Detect which cell encompasses the target text, then output its (x, y) center coordinate. 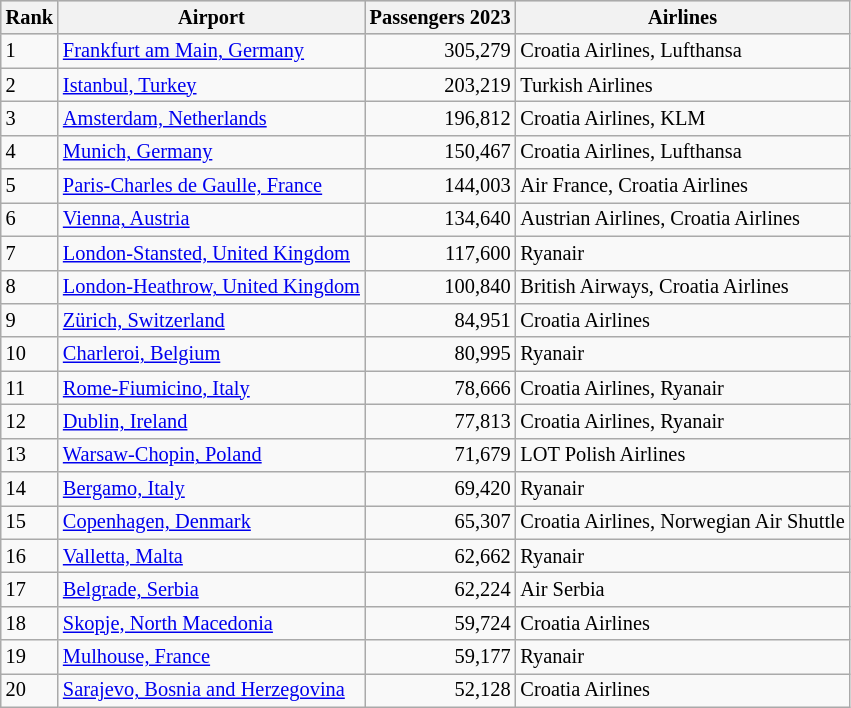
84,951 (440, 320)
59,724 (440, 623)
Rank (30, 17)
10 (30, 354)
Passengers 2023 (440, 17)
Copenhagen, Denmark (212, 522)
18 (30, 623)
62,662 (440, 556)
Rome-Fiumicino, Italy (212, 388)
Air France, Croatia Airlines (682, 186)
Austrian Airlines, Croatia Airlines (682, 219)
17 (30, 589)
British Airways, Croatia Airlines (682, 287)
16 (30, 556)
305,279 (440, 51)
150,467 (440, 152)
LOT Polish Airlines (682, 455)
203,219 (440, 85)
52,128 (440, 690)
7 (30, 253)
69,420 (440, 489)
Vienna, Austria (212, 219)
2 (30, 85)
Warsaw-Chopin, Poland (212, 455)
13 (30, 455)
62,224 (440, 589)
Air Serbia (682, 589)
Amsterdam, Netherlands (212, 118)
Munich, Germany (212, 152)
Istanbul, Turkey (212, 85)
5 (30, 186)
134,640 (440, 219)
Valletta, Malta (212, 556)
Turkish Airlines (682, 85)
London-Stansted, United Kingdom (212, 253)
6 (30, 219)
Bergamo, Italy (212, 489)
Airport (212, 17)
Frankfurt am Main, Germany (212, 51)
Airlines (682, 17)
117,600 (440, 253)
80,995 (440, 354)
London-Heathrow, United Kingdom (212, 287)
20 (30, 690)
4 (30, 152)
Paris-Charles de Gaulle, France (212, 186)
19 (30, 657)
11 (30, 388)
Croatia Airlines, KLM (682, 118)
Sarajevo, Bosnia and Herzegovina (212, 690)
100,840 (440, 287)
9 (30, 320)
196,812 (440, 118)
Charleroi, Belgium (212, 354)
3 (30, 118)
144,003 (440, 186)
Croatia Airlines, Norwegian Air Shuttle (682, 522)
Zürich, Switzerland (212, 320)
Belgrade, Serbia (212, 589)
14 (30, 489)
71,679 (440, 455)
65,307 (440, 522)
59,177 (440, 657)
15 (30, 522)
78,666 (440, 388)
Skopje, North Macedonia (212, 623)
8 (30, 287)
1 (30, 51)
12 (30, 421)
Mulhouse, France (212, 657)
Dublin, Ireland (212, 421)
77,813 (440, 421)
